Capture the cell that displays the provided text and extract its [X, Y] central coordinate. 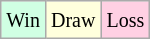
Draw [72, 20]
Win [24, 20]
Loss [126, 20]
